Identify which cell holds the provided text, then report its (x, y) central coordinate. 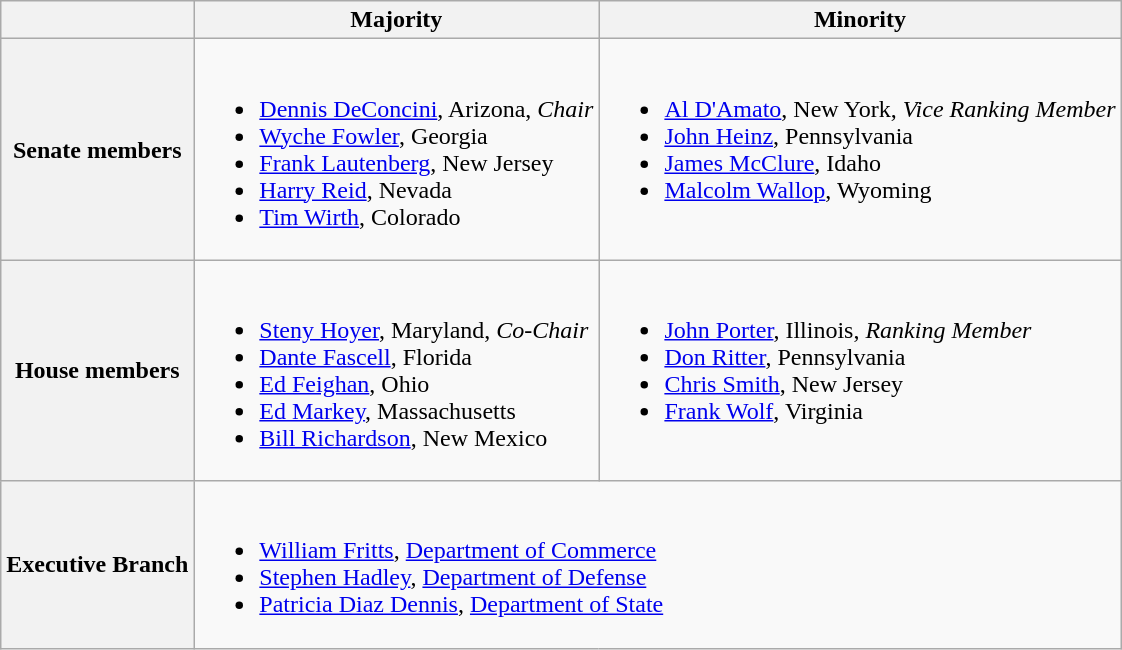
Executive Branch (98, 564)
Al D'Amato, New York, Vice Ranking MemberJohn Heinz, PennsylvaniaJames McClure, IdahoMalcolm Wallop, Wyoming (860, 150)
William Fritts, Department of CommerceStephen Hadley, Department of DefensePatricia Diaz Dennis, Department of State (658, 564)
Majority (396, 20)
Minority (860, 20)
House members (98, 370)
John Porter, Illinois, Ranking MemberDon Ritter, PennsylvaniaChris Smith, New JerseyFrank Wolf, Virginia (860, 370)
Dennis DeConcini, Arizona, ChairWyche Fowler, GeorgiaFrank Lautenberg, New JerseyHarry Reid, NevadaTim Wirth, Colorado (396, 150)
Senate members (98, 150)
Steny Hoyer, Maryland, Co-ChairDante Fascell, FloridaEd Feighan, OhioEd Markey, MassachusettsBill Richardson, New Mexico (396, 370)
